Provide the (X, Y) coordinate of the cell's center where the given text is located.  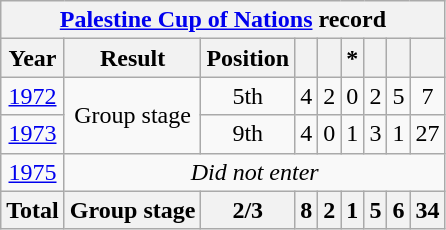
* (352, 58)
2/3 (248, 210)
1972 (33, 96)
27 (428, 134)
7 (428, 96)
Palestine Cup of Nations record (223, 20)
3 (376, 134)
6 (398, 210)
1973 (33, 134)
Year (33, 58)
Result (132, 58)
34 (428, 210)
Position (248, 58)
1975 (33, 172)
Did not enter (254, 172)
Total (33, 210)
8 (306, 210)
5th (248, 96)
9th (248, 134)
